Find where the given text appears and provide that cell's center as [X, Y] coordinate. 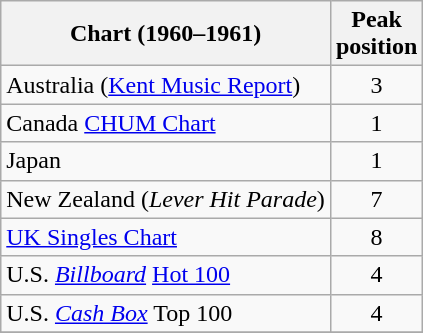
8 [376, 237]
Canada CHUM Chart [166, 123]
U.S. Billboard Hot 100 [166, 275]
U.S. Cash Box Top 100 [166, 313]
Chart (1960–1961) [166, 34]
Japan [166, 161]
Peakposition [376, 34]
7 [376, 199]
UK Singles Chart [166, 237]
3 [376, 85]
New Zealand (Lever Hit Parade) [166, 199]
Australia (Kent Music Report) [166, 85]
